For the text-containing cell, return its midpoint in [x, y] coordinate format. 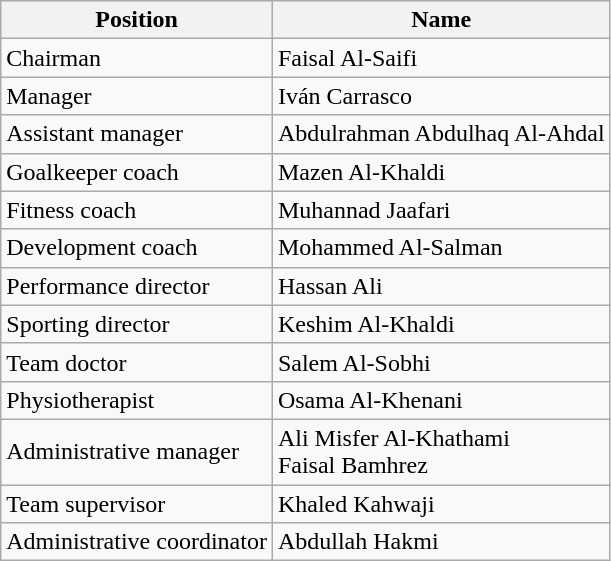
Development coach [137, 248]
Team supervisor [137, 503]
Performance director [137, 286]
Khaled Kahwaji [441, 503]
Muhannad Jaafari [441, 210]
Mohammed Al-Salman [441, 248]
Mazen Al-Khaldi [441, 172]
Keshim Al-Khaldi [441, 324]
Sporting director [137, 324]
Salem Al-Sobhi [441, 362]
Goalkeeper coach [137, 172]
Chairman [137, 58]
Fitness coach [137, 210]
Name [441, 20]
Iván Carrasco [441, 96]
Abdulrahman Abdulhaq Al-Ahdal [441, 134]
Faisal Al-Saifi [441, 58]
Position [137, 20]
Administrative manager [137, 452]
Abdullah Hakmi [441, 542]
Team doctor [137, 362]
Assistant manager [137, 134]
Manager [137, 96]
Administrative coordinator [137, 542]
Osama Al-Khenani [441, 400]
Ali Misfer Al-Khathami Faisal Bamhrez [441, 452]
Physiotherapist [137, 400]
Hassan Ali [441, 286]
